From the cell containing the given text, extract its center point as [x, y] coordinate. 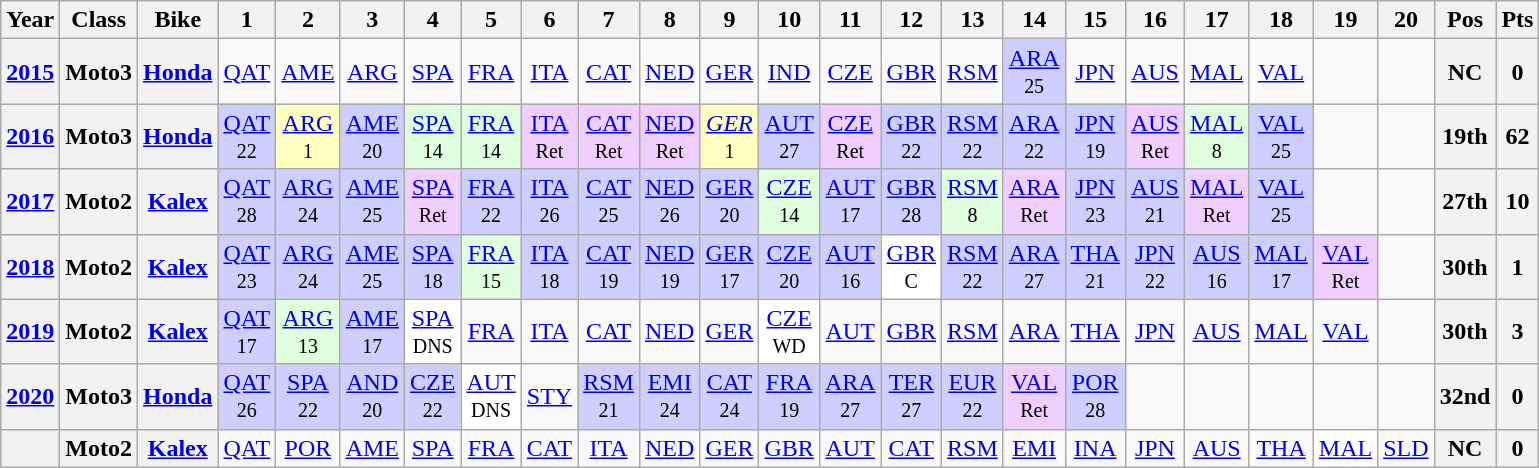
15 [1095, 20]
AUSRet [1154, 136]
12 [911, 20]
Year [30, 20]
19th [1465, 136]
13 [973, 20]
AUS16 [1216, 266]
17 [1216, 20]
AUT16 [850, 266]
6 [549, 20]
QAT28 [247, 202]
ARA [1034, 332]
POR [308, 448]
AUT27 [789, 136]
2019 [30, 332]
INA [1095, 448]
GER20 [730, 202]
CZEWD [789, 332]
EMI [1034, 448]
19 [1345, 20]
2017 [30, 202]
ITARet [549, 136]
CAT19 [609, 266]
SPA14 [433, 136]
CZE14 [789, 202]
Class [99, 20]
FRA15 [491, 266]
CAT25 [609, 202]
AUTDNS [491, 396]
CATRet [609, 136]
MALRet [1216, 202]
QAT22 [247, 136]
Pos [1465, 20]
GBR28 [911, 202]
62 [1518, 136]
THA21 [1095, 266]
SPA22 [308, 396]
2016 [30, 136]
GBRC [911, 266]
QAT23 [247, 266]
QAT17 [247, 332]
NED26 [669, 202]
AME17 [372, 332]
EUR22 [973, 396]
AUS21 [1154, 202]
11 [850, 20]
4 [433, 20]
QAT26 [247, 396]
16 [1154, 20]
FRA22 [491, 202]
GER1 [730, 136]
GBR22 [911, 136]
SLD [1406, 448]
FRA14 [491, 136]
IND [789, 72]
9 [730, 20]
2 [308, 20]
ITA26 [549, 202]
20 [1406, 20]
ITA18 [549, 266]
CZERet [850, 136]
SPARet [433, 202]
AME20 [372, 136]
2018 [30, 266]
NEDRet [669, 136]
EMI24 [669, 396]
Bike [178, 20]
27th [1465, 202]
GER17 [730, 266]
JPN22 [1154, 266]
SPADNS [433, 332]
2015 [30, 72]
Pts [1518, 20]
CZE22 [433, 396]
ARG [372, 72]
JPN19 [1095, 136]
32nd [1465, 396]
TER27 [911, 396]
NED19 [669, 266]
MAL17 [1281, 266]
2020 [30, 396]
7 [609, 20]
SPA18 [433, 266]
ARG13 [308, 332]
ARG1 [308, 136]
AND20 [372, 396]
5 [491, 20]
POR28 [1095, 396]
ARA25 [1034, 72]
RSM8 [973, 202]
CZE [850, 72]
8 [669, 20]
JPN23 [1095, 202]
14 [1034, 20]
ARARet [1034, 202]
FRA19 [789, 396]
MAL8 [1216, 136]
STY [549, 396]
CZE20 [789, 266]
CAT24 [730, 396]
RSM21 [609, 396]
AUT17 [850, 202]
ARA22 [1034, 136]
18 [1281, 20]
